Pinpoint the cell where the given text exists, returning its (X, Y) midpoint coordinate. 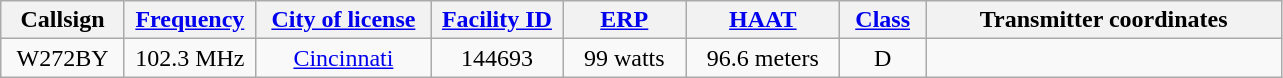
D (883, 58)
City of license (343, 20)
Frequency (190, 20)
96.6 meters (763, 58)
HAAT (763, 20)
Callsign (63, 20)
Cincinnati (343, 58)
W272BY (63, 58)
102.3 MHz (190, 58)
Class (883, 20)
144693 (496, 58)
Facility ID (496, 20)
ERP (624, 20)
Transmitter coordinates (1104, 20)
99 watts (624, 58)
